Search for the cell housing the specified text and yield its [x, y] center coordinate. 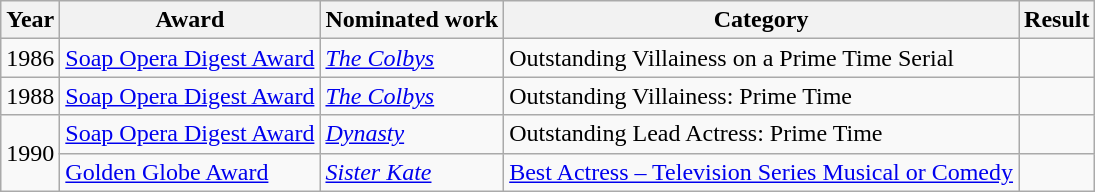
Sister Kate [412, 172]
Dynasty [412, 134]
1988 [30, 96]
1986 [30, 58]
Year [30, 20]
1990 [30, 153]
Result [1057, 20]
Award [190, 20]
Outstanding Villainess on a Prime Time Serial [762, 58]
Outstanding Lead Actress: Prime Time [762, 134]
Golden Globe Award [190, 172]
Outstanding Villainess: Prime Time [762, 96]
Best Actress – Television Series Musical or Comedy [762, 172]
Category [762, 20]
Nominated work [412, 20]
